Capture the cell that displays the provided text and extract its [x, y] central coordinate. 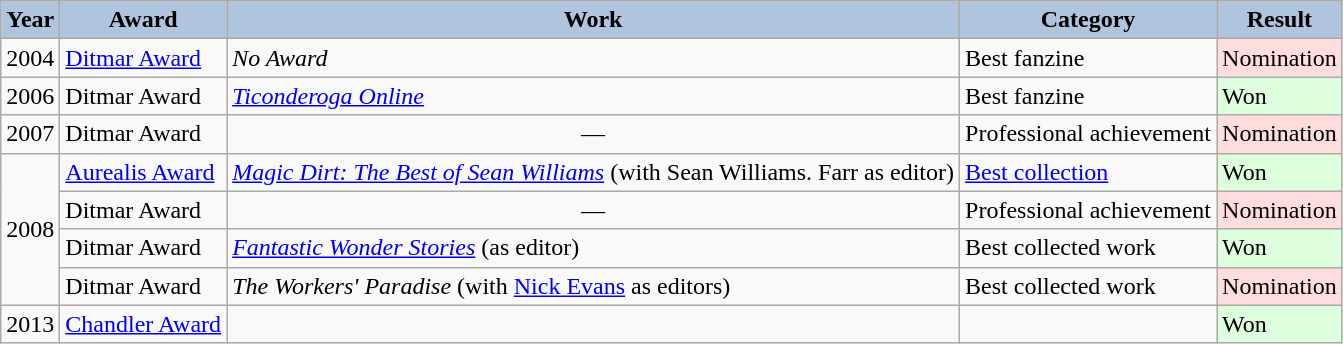
Category [1088, 20]
Magic Dirt: The Best of Sean Williams (with Sean Williams. Farr as editor) [594, 172]
Work [594, 20]
Aurealis Award [144, 172]
Best collection [1088, 172]
Year [30, 20]
Fantastic Wonder Stories (as editor) [594, 248]
2007 [30, 134]
Ticonderoga Online [594, 96]
2013 [30, 324]
Chandler Award [144, 324]
2008 [30, 229]
Result [1280, 20]
The Workers' Paradise (with Nick Evans as editors) [594, 286]
Award [144, 20]
2004 [30, 58]
2006 [30, 96]
No Award [594, 58]
